Extract the [X, Y] coordinate from the center of the cell holding the provided text.  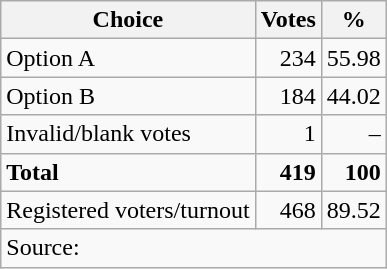
100 [354, 172]
419 [288, 172]
89.52 [354, 210]
Option A [128, 58]
% [354, 20]
Total [128, 172]
55.98 [354, 58]
44.02 [354, 96]
184 [288, 96]
468 [288, 210]
234 [288, 58]
– [354, 134]
Votes [288, 20]
1 [288, 134]
Invalid/blank votes [128, 134]
Choice [128, 20]
Registered voters/turnout [128, 210]
Option B [128, 96]
Source: [194, 248]
